From the cell containing the given text, extract its center point as [X, Y] coordinate. 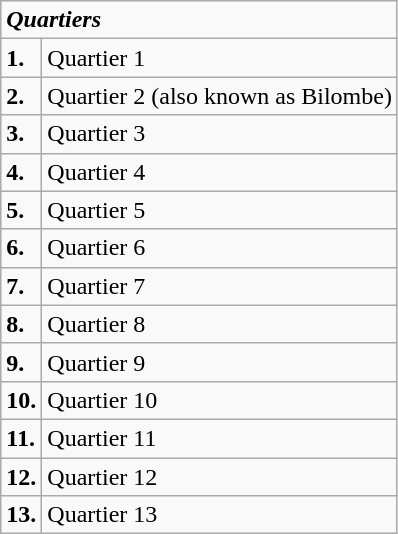
12. [22, 477]
Quartier 2 (also known as Bilombe) [220, 96]
7. [22, 286]
Quartier 8 [220, 324]
11. [22, 438]
6. [22, 248]
Quartier 10 [220, 400]
13. [22, 515]
10. [22, 400]
Quartier 7 [220, 286]
8. [22, 324]
Quartier 12 [220, 477]
Quartier 13 [220, 515]
5. [22, 210]
Quartier 1 [220, 58]
1. [22, 58]
3. [22, 134]
Quartier 4 [220, 172]
4. [22, 172]
Quartier 11 [220, 438]
Quartiers [200, 20]
Quartier 9 [220, 362]
Quartier 5 [220, 210]
2. [22, 96]
Quartier 3 [220, 134]
9. [22, 362]
Quartier 6 [220, 248]
